Search for the cell housing the specified text and yield its (x, y) center coordinate. 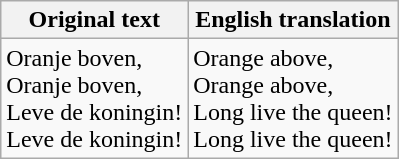
Original text (94, 20)
Oranje boven,Oranje boven,Leve de koningin!Leve de koningin! (94, 98)
English translation (293, 20)
Orange above,Orange above,Long live the queen!Long live the queen! (293, 98)
